Pinpoint the cell where the given text exists, returning its [x, y] midpoint coordinate. 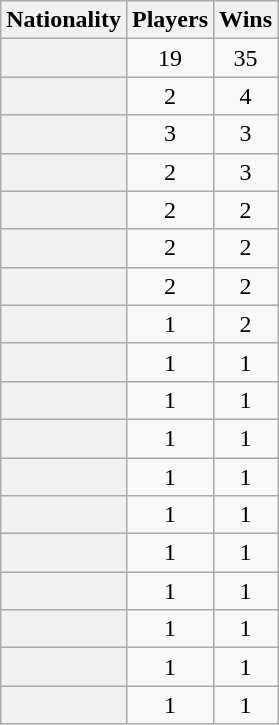
Wins [246, 20]
19 [170, 58]
Players [170, 20]
4 [246, 96]
35 [246, 58]
Nationality [64, 20]
